Identify which cell holds the provided text, then report its (x, y) central coordinate. 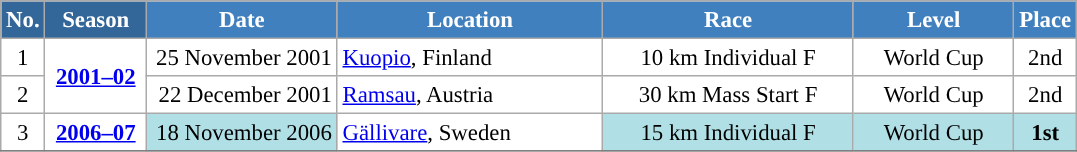
Location (470, 20)
2 (23, 95)
Season (96, 20)
Place (1045, 20)
Ramsau, Austria (470, 95)
2001–02 (96, 76)
No. (23, 20)
Gällivare, Sweden (470, 133)
30 km Mass Start F (728, 95)
Kuopio, Finland (470, 58)
15 km Individual F (728, 133)
10 km Individual F (728, 58)
Level (934, 20)
Race (728, 20)
3 (23, 133)
2006–07 (96, 133)
18 November 2006 (242, 133)
Date (242, 20)
1st (1045, 133)
1 (23, 58)
22 December 2001 (242, 95)
25 November 2001 (242, 58)
